Pinpoint the cell where the given text exists, returning its [X, Y] midpoint coordinate. 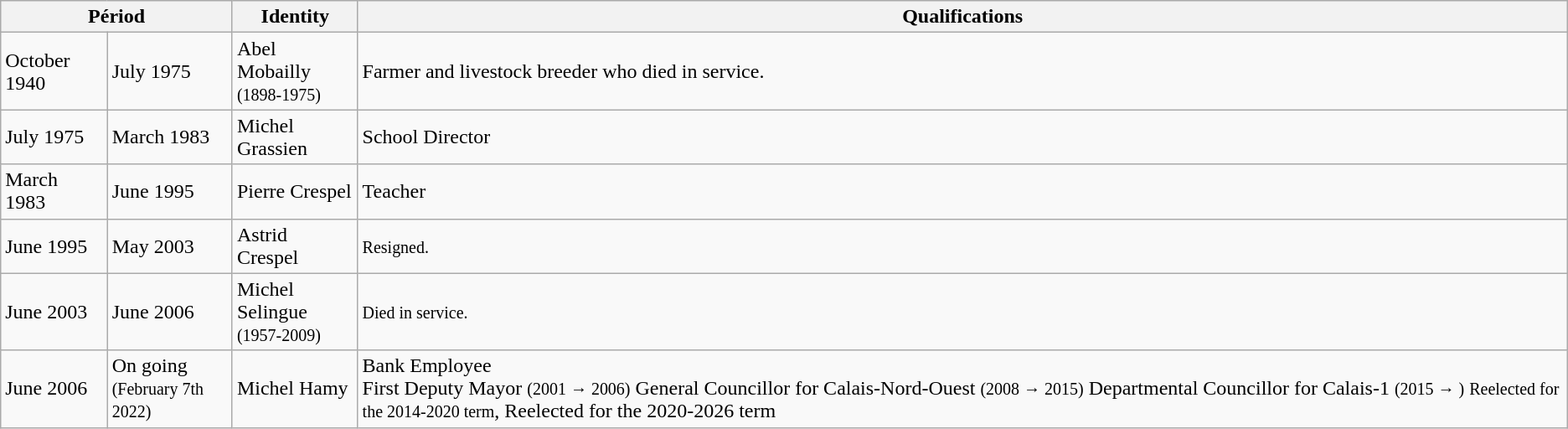
Identity [295, 17]
Died in service. [962, 312]
May 2003 [169, 246]
School Director [962, 137]
On going(February 7th 2022) [169, 389]
Pierre Crespel [295, 191]
October 1940 [54, 71]
Qualifications [962, 17]
Farmer and livestock breeder who died in service. [962, 71]
Resigned. [962, 246]
Périod [117, 17]
Abel Mobailly(1898-1975) [295, 71]
Teacher [962, 191]
Michel Selingue(1957-2009) [295, 312]
Michel Hamy [295, 389]
Michel Grassien [295, 137]
Astrid Crespel [295, 246]
June 2003 [54, 312]
